Find where the given text appears and provide that cell's center as (X, Y) coordinate. 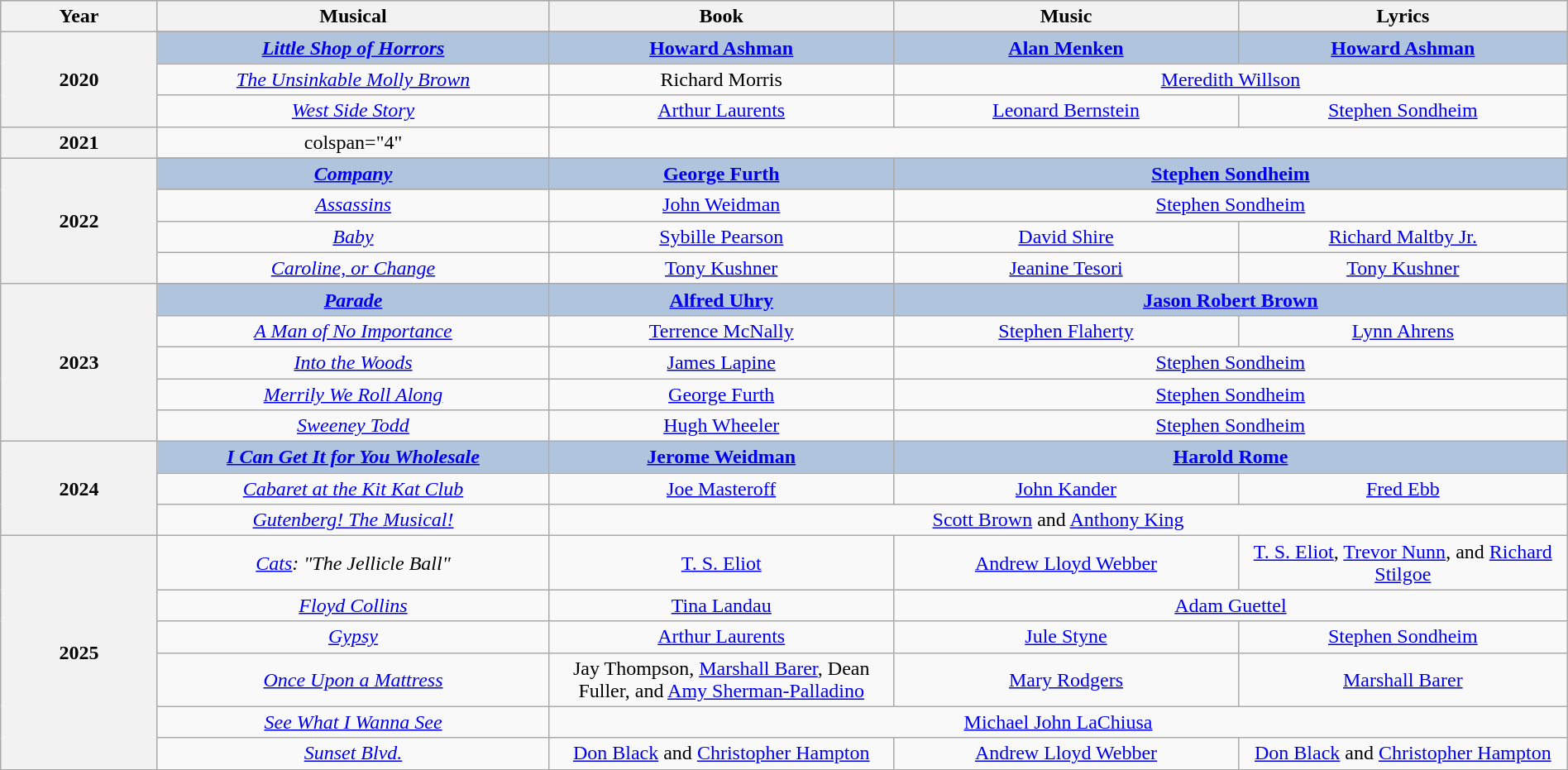
Cabaret at the Kit Kat Club (353, 489)
Joe Masteroff (721, 489)
T. S. Eliot (721, 562)
Terrence McNally (721, 331)
Jason Robert Brown (1231, 299)
Baby (353, 237)
Marshall Barer (1403, 680)
Book (721, 17)
A Man of No Importance (353, 331)
Michael John LaChiusa (1059, 722)
Lyrics (1403, 17)
Adam Guettel (1231, 605)
colspan="4" (353, 142)
2020 (79, 79)
2023 (79, 362)
Tina Landau (721, 605)
Caroline, or Change (353, 268)
John Weidman (721, 205)
Sweeney Todd (353, 426)
Jeanine Tesori (1067, 268)
Floyd Collins (353, 605)
2022 (79, 221)
Alfred Uhry (721, 299)
Mary Rodgers (1067, 680)
Jay Thompson, Marshall Barer, Dean Fuller, and Amy Sherman-Palladino (721, 680)
Year (79, 17)
Richard Maltby Jr. (1403, 237)
Sybille Pearson (721, 237)
Merrily We Roll Along (353, 395)
2025 (79, 653)
Sunset Blvd. (353, 753)
Company (353, 174)
T. S. Eliot, Trevor Nunn, and Richard Stilgoe (1403, 562)
Richard Morris (721, 79)
Assassins (353, 205)
Into the Woods (353, 362)
Scott Brown and Anthony King (1059, 520)
Jule Styne (1067, 637)
Harold Rome (1231, 457)
The Unsinkable Molly Brown (353, 79)
Once Upon a Mattress (353, 680)
David Shire (1067, 237)
Musical (353, 17)
Alan Menken (1067, 48)
Meredith Willson (1231, 79)
Fred Ebb (1403, 489)
2024 (79, 489)
Leonard Bernstein (1067, 111)
James Lapine (721, 362)
Gypsy (353, 637)
John Kander (1067, 489)
Gutenberg! The Musical! (353, 520)
2021 (79, 142)
Jerome Weidman (721, 457)
Stephen Flaherty (1067, 331)
Parade (353, 299)
See What I Wanna See (353, 722)
Hugh Wheeler (721, 426)
Little Shop of Horrors (353, 48)
I Can Get It for You Wholesale (353, 457)
Music (1067, 17)
Cats: "The Jellicle Ball" (353, 562)
West Side Story (353, 111)
Lynn Ahrens (1403, 331)
